Search for the cell housing the specified text and yield its (X, Y) center coordinate. 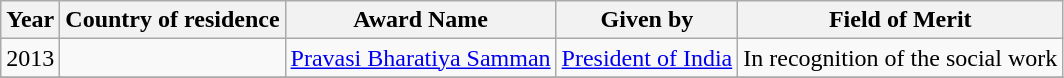
2013 (30, 58)
Award Name (420, 20)
President of India (647, 58)
Field of Merit (900, 20)
In recognition of the social work (900, 58)
Country of residence (172, 20)
Year (30, 20)
Pravasi Bharatiya Samman (420, 58)
Given by (647, 20)
